Search for the cell housing the specified text and yield its (x, y) center coordinate. 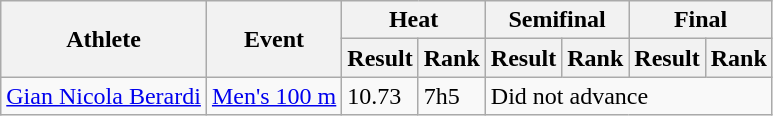
Heat (414, 20)
Men's 100 m (274, 96)
Final (701, 20)
Gian Nicola Berardi (104, 96)
7h5 (452, 96)
10.73 (380, 96)
Athlete (104, 39)
Event (274, 39)
Did not advance (628, 96)
Semifinal (557, 20)
